Find where the given text appears and provide that cell's center as (x, y) coordinate. 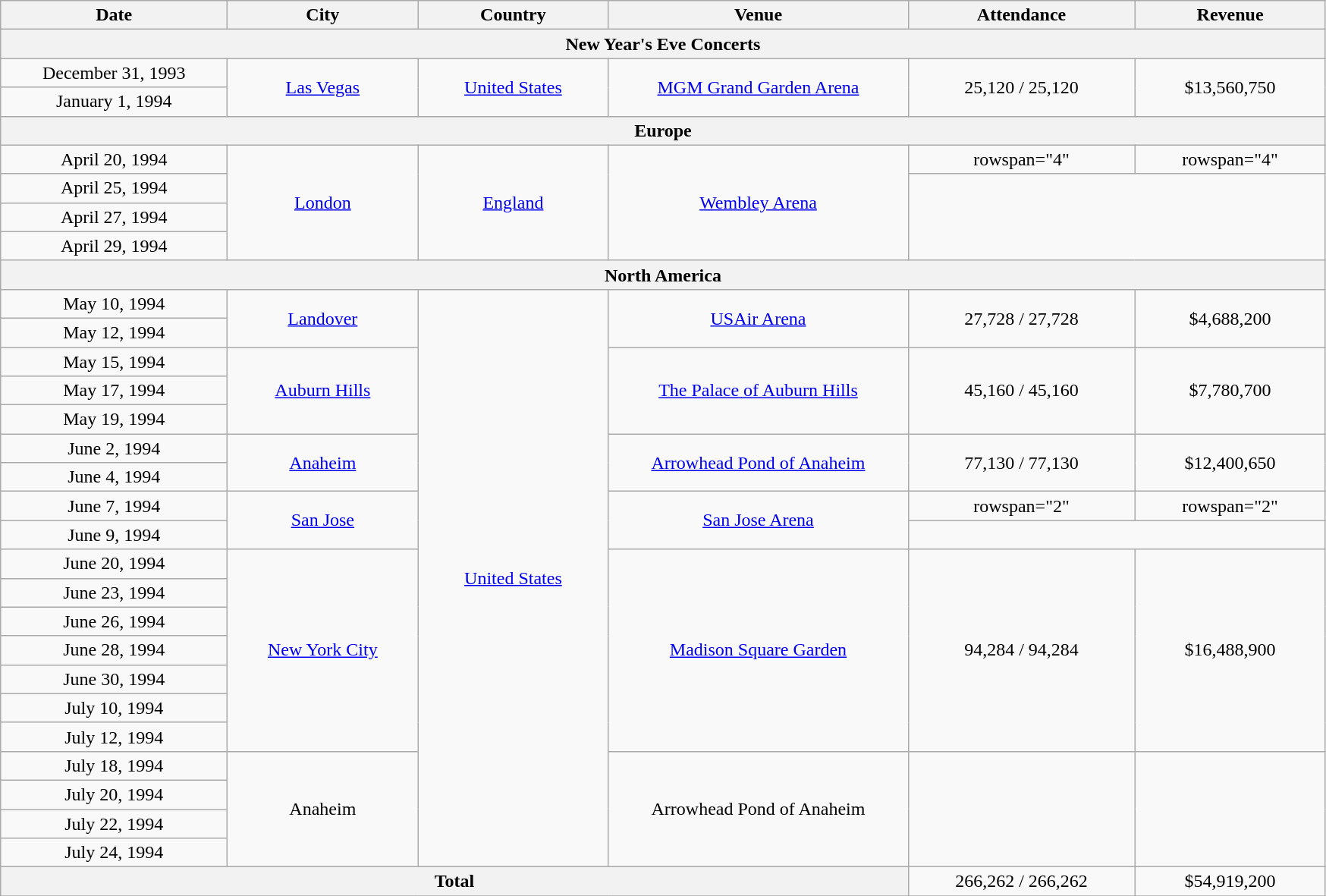
April 20, 1994 (114, 159)
266,262 / 266,262 (1021, 882)
MGM Grand Garden Arena (759, 87)
July 18, 1994 (114, 766)
Las Vegas (323, 87)
New York City (323, 650)
July 12, 1994 (114, 737)
England (513, 203)
27,728 / 27,728 (1021, 318)
Date (114, 15)
North America (663, 275)
Country (513, 15)
94,284 / 94,284 (1021, 650)
$12,400,650 (1230, 463)
$54,919,200 (1230, 882)
May 19, 1994 (114, 420)
$7,780,700 (1230, 391)
Total (454, 882)
45,160 / 45,160 (1021, 391)
December 31, 1993 (114, 73)
July 10, 1994 (114, 708)
April 27, 1994 (114, 217)
June 20, 1994 (114, 564)
January 1, 1994 (114, 102)
June 7, 1994 (114, 506)
June 26, 1994 (114, 621)
Revenue (1230, 15)
May 10, 1994 (114, 303)
June 28, 1994 (114, 650)
May 15, 1994 (114, 362)
City (323, 15)
London (323, 203)
July 24, 1994 (114, 853)
May 17, 1994 (114, 391)
77,130 / 77,130 (1021, 463)
July 22, 1994 (114, 823)
June 4, 1994 (114, 477)
June 2, 1994 (114, 448)
Venue (759, 15)
$16,488,900 (1230, 650)
June 23, 1994 (114, 593)
San Jose (323, 520)
April 25, 1994 (114, 188)
April 29, 1994 (114, 246)
July 20, 1994 (114, 794)
Madison Square Garden (759, 650)
25,120 / 25,120 (1021, 87)
Europe (663, 130)
Landover (323, 318)
USAir Arena (759, 318)
June 30, 1994 (114, 679)
Wembley Arena (759, 203)
New Year's Eve Concerts (663, 44)
Auburn Hills (323, 391)
June 9, 1994 (114, 535)
$4,688,200 (1230, 318)
$13,560,750 (1230, 87)
San Jose Arena (759, 520)
May 12, 1994 (114, 332)
Attendance (1021, 15)
The Palace of Auburn Hills (759, 391)
